Search for the cell housing the specified text and yield its (X, Y) center coordinate. 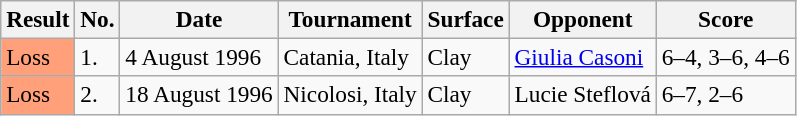
1. (98, 57)
18 August 1996 (199, 95)
6–4, 3–6, 4–6 (726, 57)
Date (199, 19)
No. (98, 19)
Giulia Casoni (582, 57)
2. (98, 95)
Catania, Italy (350, 57)
4 August 1996 (199, 57)
Score (726, 19)
Surface (466, 19)
Opponent (582, 19)
Nicolosi, Italy (350, 95)
Tournament (350, 19)
6–7, 2–6 (726, 95)
Lucie Steflová (582, 95)
Result (38, 19)
